Identify which cell holds the provided text, then report its (X, Y) central coordinate. 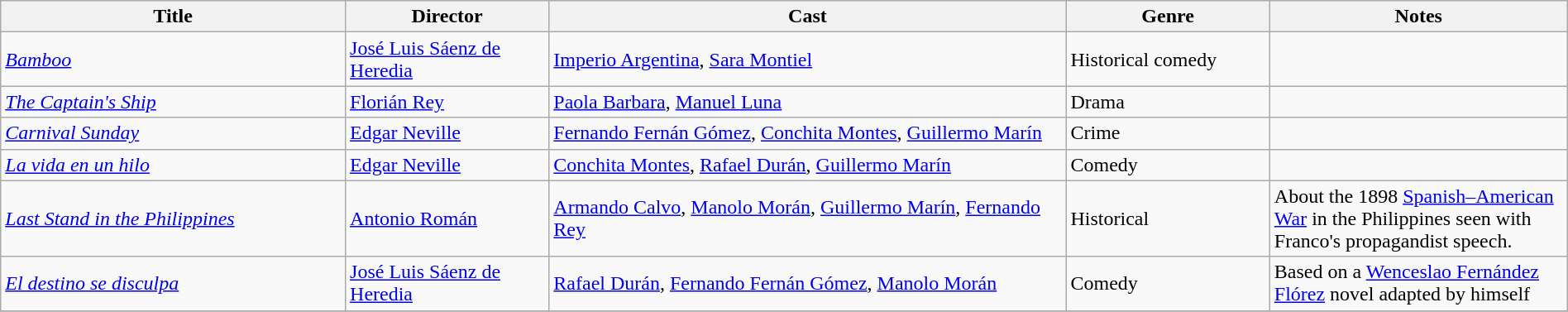
Last Stand in the Philippines (174, 218)
Director (447, 17)
Historical (1168, 218)
Rafael Durán, Fernando Fernán Gómez, Manolo Morán (807, 283)
Historical comedy (1168, 60)
About the 1898 Spanish–American War in the Philippines seen with Franco's propagandist speech. (1418, 218)
The Captain's Ship (174, 102)
Conchita Montes, Rafael Durán, Guillermo Marín (807, 165)
Florián Rey (447, 102)
Paola Barbara, Manuel Luna (807, 102)
Title (174, 17)
Fernando Fernán Gómez, Conchita Montes, Guillermo Marín (807, 133)
Imperio Argentina, Sara Montiel (807, 60)
Based on a Wenceslao Fernández Flórez novel adapted by himself (1418, 283)
Armando Calvo, Manolo Morán, Guillermo Marín, Fernando Rey (807, 218)
Carnival Sunday (174, 133)
Drama (1168, 102)
Notes (1418, 17)
La vida en un hilo (174, 165)
El destino se disculpa (174, 283)
Cast (807, 17)
Genre (1168, 17)
Bamboo (174, 60)
Antonio Román (447, 218)
Crime (1168, 133)
